Output the (x, y) coordinate of the center of the cell containing the given text.  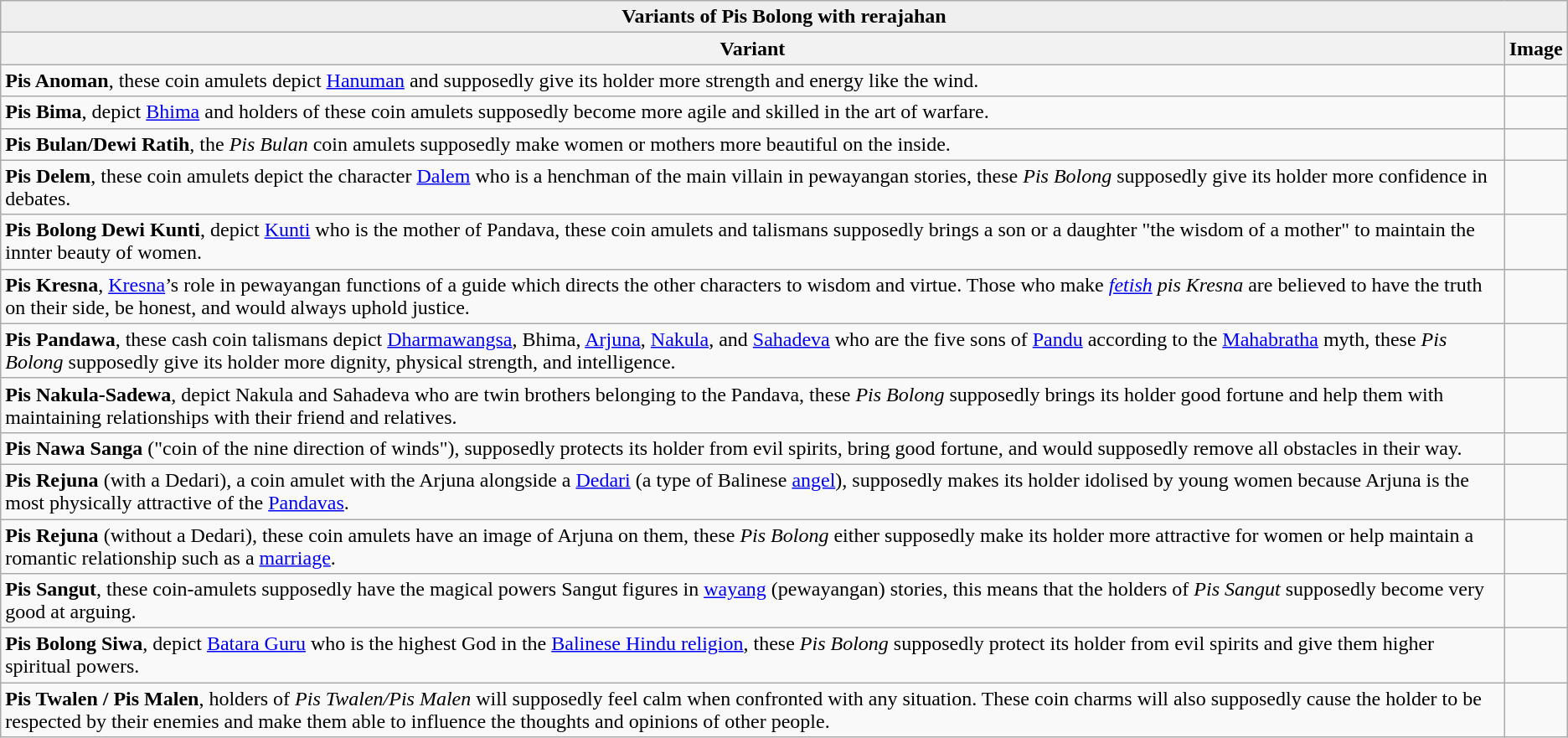
Image (1536, 49)
Variants of Pis Bolong with rerajahan (784, 17)
Pis Anoman, these coin amulets depict Hanuman and supposedly give its holder more strength and energy like the wind. (752, 80)
Variant (752, 49)
Pis Bima, depict Bhima and holders of these coin amulets supposedly become more agile and skilled in the art of warfare. (752, 112)
Pis Bulan/Dewi Ratih, the Pis Bulan coin amulets supposedly make women or mothers more beautiful on the inside. (752, 144)
